Return the (X, Y) coordinate for the center point of the cell that contains the specified text.  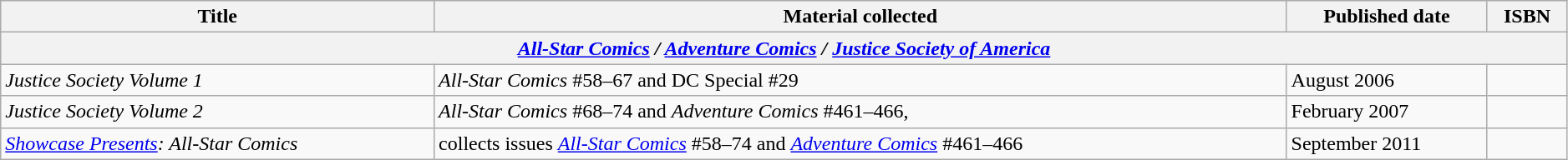
Showcase Presents: All-Star Comics (217, 143)
collects issues All-Star Comics #58–74 and Adventure Comics #461–466 (860, 143)
Justice Society Volume 1 (217, 80)
All-Star Comics #58–67 and DC Special #29 (860, 80)
February 2007 (1387, 112)
All-Star Comics / Adventure Comics / Justice Society of America (784, 48)
Title (217, 17)
August 2006 (1387, 80)
September 2011 (1387, 143)
Justice Society Volume 2 (217, 112)
Material collected (860, 17)
Published date (1387, 17)
All-Star Comics #68–74 and Adventure Comics #461–466, (860, 112)
ISBN (1527, 17)
